Detect which cell encompasses the target text, then output its [x, y] center coordinate. 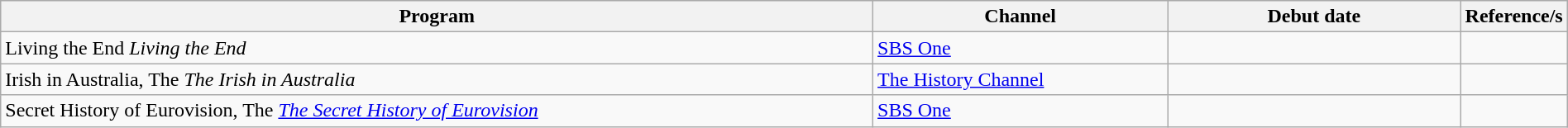
Reference/s [1513, 17]
The History Channel [1021, 79]
Irish in Australia, The The Irish in Australia [437, 79]
Program [437, 17]
Secret History of Eurovision, The The Secret History of Eurovision [437, 111]
Channel [1021, 17]
Debut date [1314, 17]
Living the End Living the End [437, 48]
